Determine the [X, Y] coordinate at the center of the cell enclosing the given text.  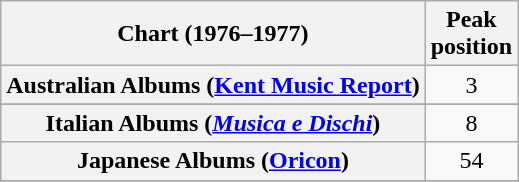
Japanese Albums (Oricon) [213, 161]
Italian Albums (Musica e Dischi) [213, 123]
Australian Albums (Kent Music Report) [213, 85]
3 [471, 85]
Peakposition [471, 34]
Chart (1976–1977) [213, 34]
54 [471, 161]
8 [471, 123]
